Scan for the cell matching the given text and deliver its [X, Y] coordinate at center. 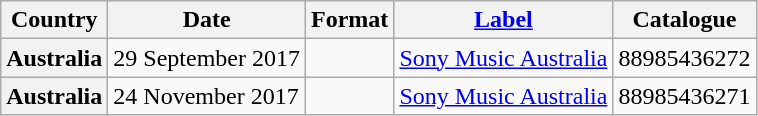
24 November 2017 [207, 96]
Country [54, 20]
88985436272 [684, 58]
Format [350, 20]
Catalogue [684, 20]
29 September 2017 [207, 58]
Label [504, 20]
Date [207, 20]
88985436271 [684, 96]
